Return the [x, y] coordinate for the center point of the cell that contains the specified text.  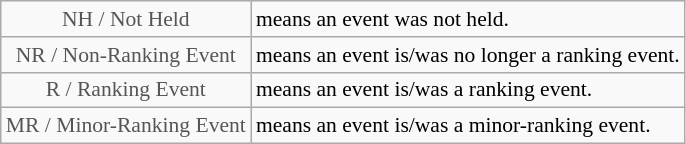
means an event is/was no longer a ranking event. [468, 55]
R / Ranking Event [126, 90]
MR / Minor-Ranking Event [126, 126]
means an event is/was a ranking event. [468, 90]
means an event was not held. [468, 19]
NR / Non-Ranking Event [126, 55]
NH / Not Held [126, 19]
means an event is/was a minor-ranking event. [468, 126]
